Return the (x, y) coordinate for the center point of the cell that contains the specified text.  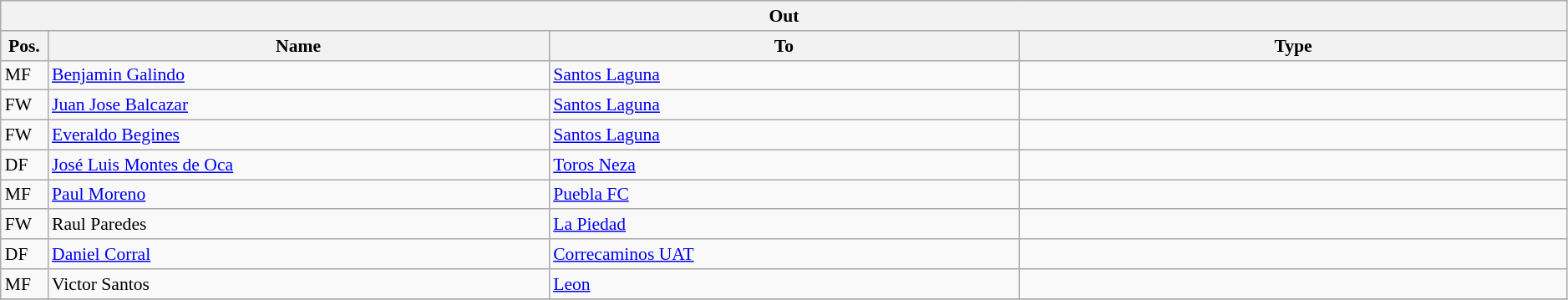
Juan Jose Balcazar (298, 105)
Daniel Corral (298, 254)
Raul Paredes (298, 225)
Correcaminos UAT (784, 254)
Out (784, 16)
La Piedad (784, 225)
José Luis Montes de Oca (298, 165)
Benjamin Galindo (298, 75)
Leon (784, 284)
Everaldo Begines (298, 135)
Type (1293, 46)
Toros Neza (784, 165)
To (784, 46)
Name (298, 46)
Victor Santos (298, 284)
Puebla FC (784, 195)
Paul Moreno (298, 195)
Pos. (24, 46)
